Find where the given text appears and provide that cell's center as (x, y) coordinate. 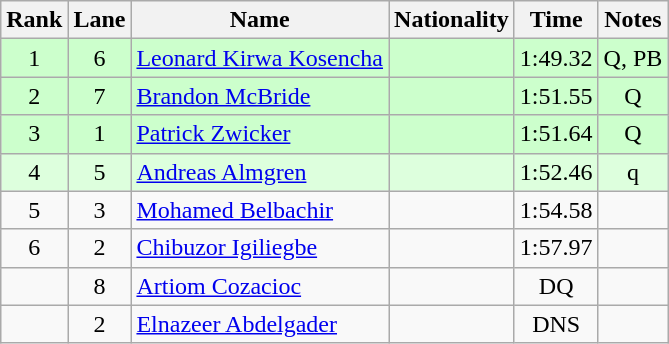
1:54.58 (556, 210)
Chibuzor Igiliegbe (260, 248)
Lane (100, 20)
1:57.97 (556, 248)
Time (556, 20)
Artiom Cozacioc (260, 286)
Andreas Almgren (260, 172)
Elnazeer Abdelgader (260, 324)
1:49.32 (556, 58)
q (633, 172)
Q, PB (633, 58)
1:51.64 (556, 134)
1:51.55 (556, 96)
Nationality (452, 20)
Mohamed Belbachir (260, 210)
Leonard Kirwa Kosencha (260, 58)
1:52.46 (556, 172)
DQ (556, 286)
4 (34, 172)
Rank (34, 20)
DNS (556, 324)
Notes (633, 20)
Patrick Zwicker (260, 134)
7 (100, 96)
Brandon McBride (260, 96)
Name (260, 20)
8 (100, 286)
